Search for the cell housing the specified text and yield its (x, y) center coordinate. 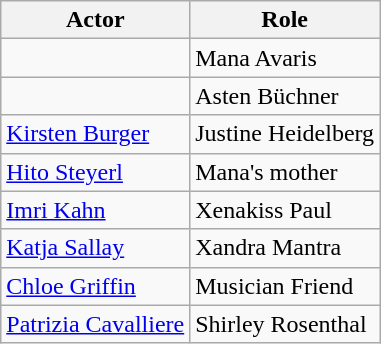
Justine Heidelberg (285, 134)
Actor (96, 20)
Role (285, 20)
Hito Steyerl (96, 172)
Katja Sallay (96, 248)
Mana Avaris (285, 58)
Mana's mother (285, 172)
Chloe Griffin (96, 286)
Musician Friend (285, 286)
Asten Büchner (285, 96)
Xandra Mantra (285, 248)
Shirley Rosenthal (285, 324)
Xenakiss Paul (285, 210)
Patrizia Cavalliere (96, 324)
Imri Kahn (96, 210)
Kirsten Burger (96, 134)
